Scan for the cell matching the given text and deliver its [X, Y] coordinate at center. 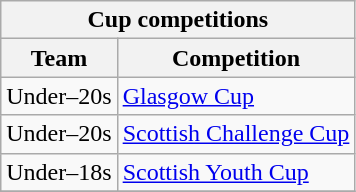
Under–18s [59, 172]
Scottish Challenge Cup [236, 134]
Team [59, 58]
Glasgow Cup [236, 96]
Scottish Youth Cup [236, 172]
Cup competitions [178, 20]
Competition [236, 58]
